Identify which cell holds the provided text, then report its (x, y) central coordinate. 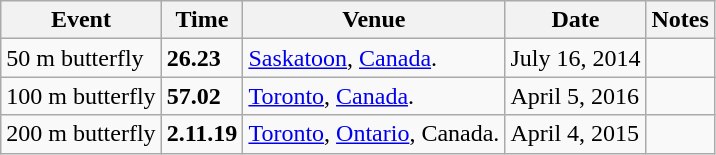
July 16, 2014 (576, 58)
April 4, 2015 (576, 134)
50 m butterfly (81, 58)
Toronto, Ontario, Canada. (374, 134)
57.02 (202, 96)
26.23 (202, 58)
2.11.19 (202, 134)
Date (576, 20)
April 5, 2016 (576, 96)
Venue (374, 20)
Time (202, 20)
100 m butterfly (81, 96)
Toronto, Canada. (374, 96)
Saskatoon, Canada. (374, 58)
200 m butterfly (81, 134)
Event (81, 20)
Notes (680, 20)
